Search for the cell housing the specified text and yield its [X, Y] center coordinate. 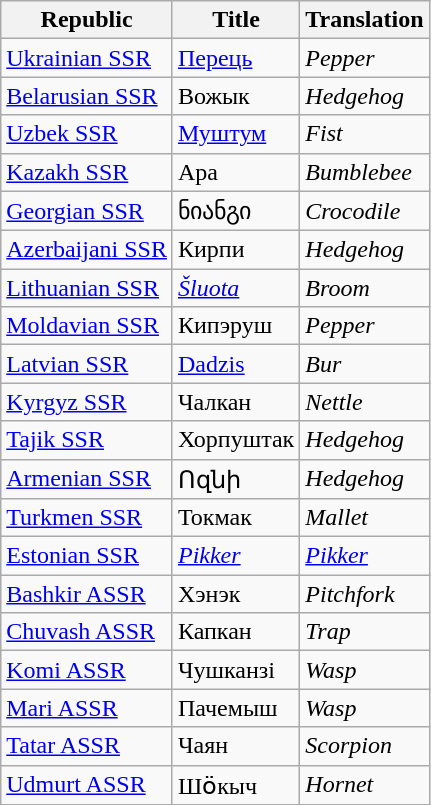
Uzbek SSR [87, 134]
Crocodile [364, 211]
Estonian SSR [87, 556]
Title [236, 20]
Belarusian SSR [87, 96]
Hornet [364, 785]
Ոզնի [236, 479]
Scorpion [364, 746]
Чушканзі [236, 670]
Tatar ASSR [87, 746]
Moldavian SSR [87, 326]
Dadzis [236, 364]
ნიანგი [236, 211]
Ара [236, 172]
Latvian SSR [87, 364]
Pitchfork [364, 594]
Кирпи [236, 250]
Tajik SSR [87, 440]
Republic [87, 20]
Токмак [236, 518]
Turkmen SSR [87, 518]
Udmurt ASSR [87, 785]
Чаян [236, 746]
Кипэруш [236, 326]
Komi ASSR [87, 670]
Nettle [364, 402]
Чалкан [236, 402]
Armenian SSR [87, 479]
Trap [364, 632]
Georgian SSR [87, 211]
Хорпуштак [236, 440]
Translation [364, 20]
Azerbaijani SSR [87, 250]
Kazakh SSR [87, 172]
Chuvash ASSR [87, 632]
Ukrainian SSR [87, 58]
Хэнэк [236, 594]
Kyrgyz SSR [87, 402]
Перець [236, 58]
Пачемыш [236, 708]
Капкан [236, 632]
Bur [364, 364]
Mallet [364, 518]
Fist [364, 134]
Lithuanian SSR [87, 288]
Bashkir ASSR [87, 594]
Broom [364, 288]
Вожык [236, 96]
Муштум [236, 134]
Mari ASSR [87, 708]
Шӧкыч [236, 785]
Bumblebee [364, 172]
Šluota [236, 288]
